Return [X, Y] of the center of cell containing provided text 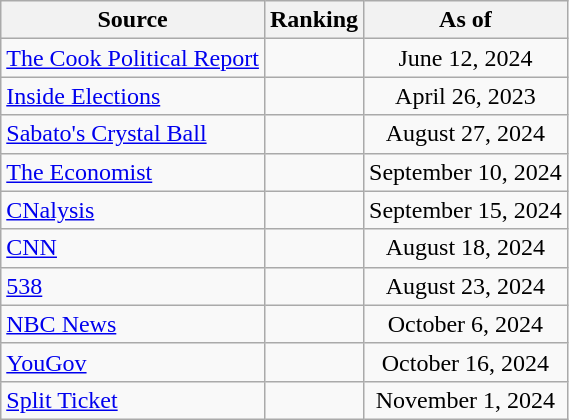
September 10, 2024 [466, 172]
November 1, 2024 [466, 400]
Split Ticket [133, 400]
The Economist [133, 172]
NBC News [133, 324]
538 [133, 286]
August 18, 2024 [466, 248]
The Cook Political Report [133, 58]
CNalysis [133, 210]
June 12, 2024 [466, 58]
As of [466, 20]
April 26, 2023 [466, 96]
October 6, 2024 [466, 324]
Ranking [314, 20]
September 15, 2024 [466, 210]
Sabato's Crystal Ball [133, 134]
Source [133, 20]
August 23, 2024 [466, 286]
CNN [133, 248]
Inside Elections [133, 96]
YouGov [133, 362]
October 16, 2024 [466, 362]
August 27, 2024 [466, 134]
